Scan for the cell matching the given text and deliver its [x, y] coordinate at center. 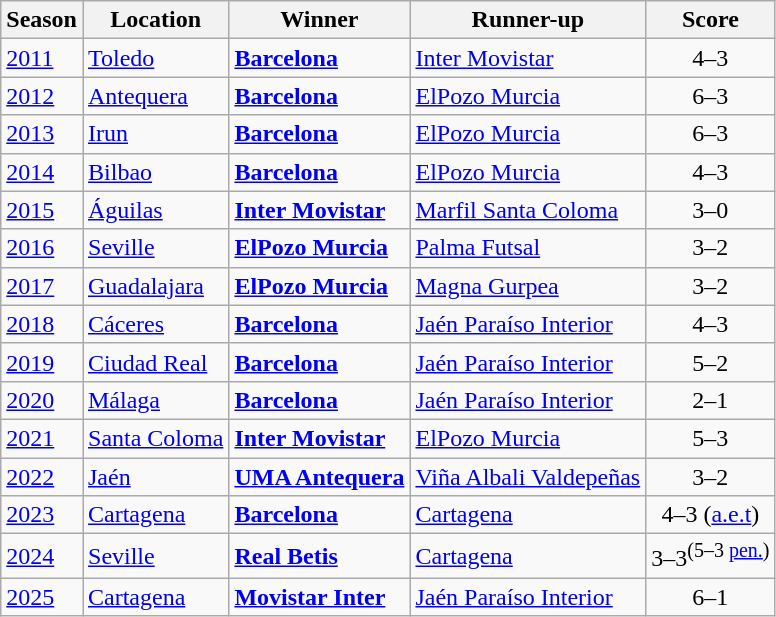
Santa Coloma [155, 438]
Viña Albali Valdepeñas [528, 477]
2012 [42, 96]
3–0 [710, 210]
2018 [42, 324]
Runner-up [528, 20]
5–3 [710, 438]
Movistar Inter [320, 597]
Guadalajara [155, 286]
2020 [42, 400]
2019 [42, 362]
Marfil Santa Coloma [528, 210]
Location [155, 20]
Antequera [155, 96]
2017 [42, 286]
2022 [42, 477]
Jaén [155, 477]
3–3(5–3 pen.) [710, 556]
Palma Futsal [528, 248]
2025 [42, 597]
Winner [320, 20]
2011 [42, 58]
2023 [42, 515]
6–1 [710, 597]
Cáceres [155, 324]
Score [710, 20]
2015 [42, 210]
2–1 [710, 400]
Águilas [155, 210]
Season [42, 20]
2021 [42, 438]
Bilbao [155, 172]
Irun [155, 134]
2016 [42, 248]
Magna Gurpea [528, 286]
2013 [42, 134]
UMA Antequera [320, 477]
Toledo [155, 58]
Ciudad Real [155, 362]
Málaga [155, 400]
2024 [42, 556]
2014 [42, 172]
Real Betis [320, 556]
5–2 [710, 362]
4–3 (a.e.t) [710, 515]
